Locate the cell with the specified text and output its [x, y] center coordinate. 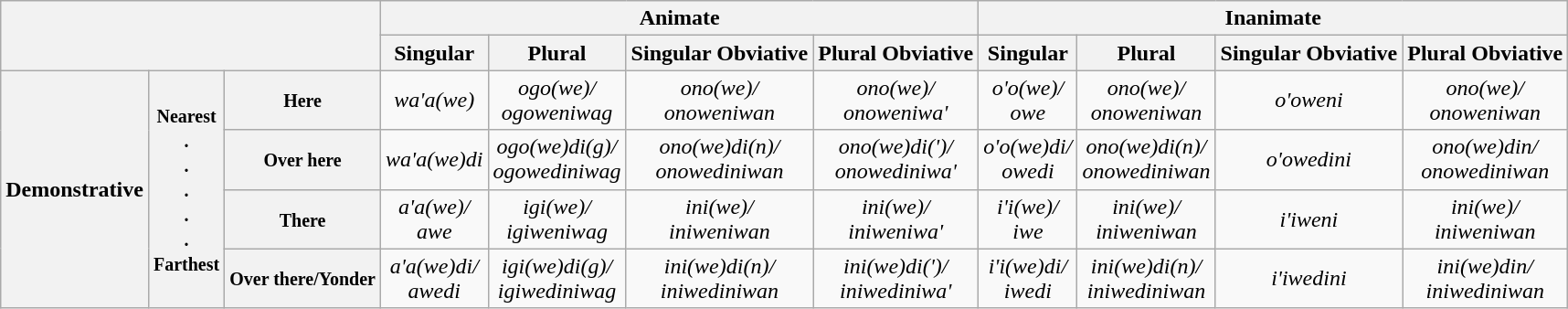
There [303, 219]
o'o(we)/owe [1028, 101]
Demonstrative [75, 189]
o'o(we)di/owedi [1028, 159]
ogo(we)di(g)/ogowediniwag [557, 159]
Inanimate [1274, 18]
ono(we)/onoweniwa' [895, 101]
ini(we)di(')/iniwediniwa' [895, 278]
o'owedini [1308, 159]
a'a(we)di/awedi [434, 278]
ini(we)din/iniwediniwan [1486, 278]
ini(we)/iniweniwa' [895, 219]
ogo(we)/ogoweniwag [557, 101]
igi(we)/igiweniwag [557, 219]
Animate [679, 18]
Over there/Yonder [303, 278]
wa'a(we) [434, 101]
wa'a(we)di [434, 159]
o'oweni [1308, 101]
Here [303, 101]
ono(we)din/onowediniwan [1486, 159]
i'iwedini [1308, 278]
i'i(we)di/iwedi [1028, 278]
ono(we)di(')/onowediniwa' [895, 159]
i'i(we)/iwe [1028, 219]
i'iweni [1308, 219]
igi(we)di(g)/igiwediniwag [557, 278]
a'a(we)/awe [434, 219]
Nearest ..... Farthest [186, 189]
Over here [303, 159]
